Return the (X, Y) coordinate for the center point of the cell that contains the specified text.  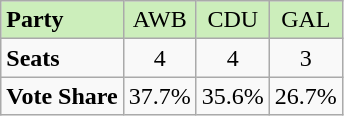
CDU (232, 20)
37.7% (160, 96)
Party (62, 20)
GAL (306, 20)
3 (306, 58)
Vote Share (62, 96)
AWB (160, 20)
Seats (62, 58)
35.6% (232, 96)
26.7% (306, 96)
